Detect which cell encompasses the target text, then output its [X, Y] center coordinate. 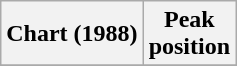
Chart (1988) [72, 34]
Peak position [189, 34]
